Detect which cell encompasses the target text, then output its [x, y] center coordinate. 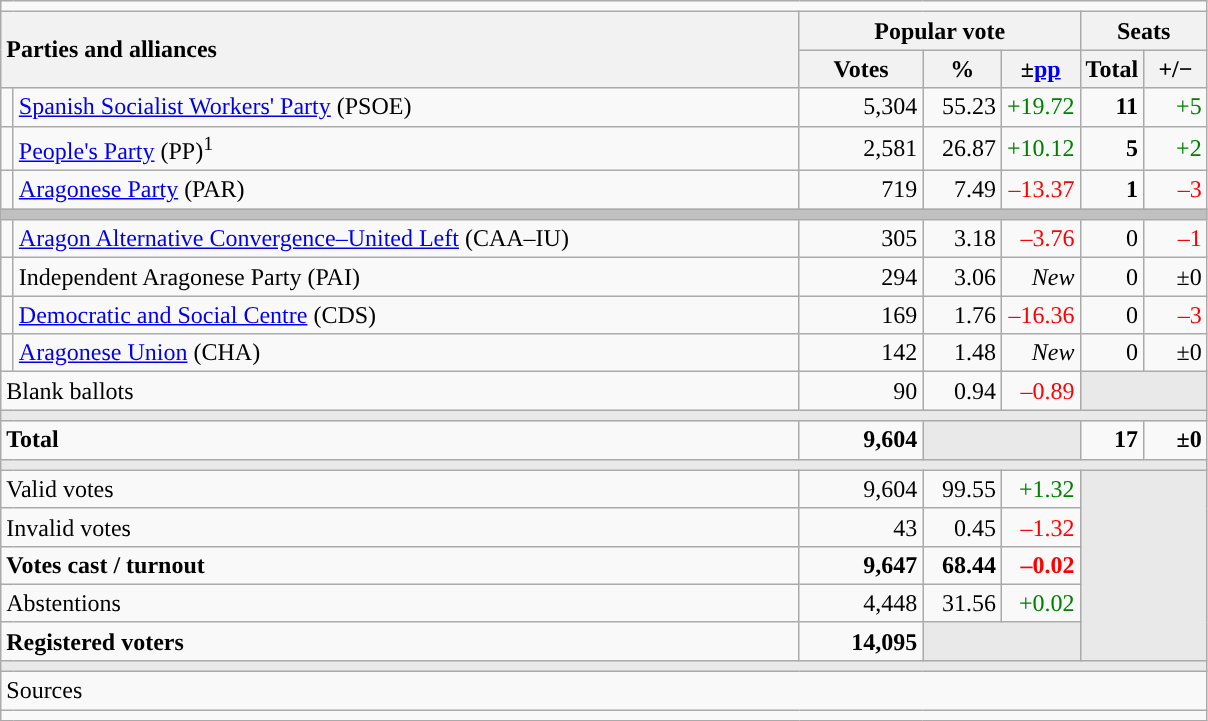
Blank ballots [400, 391]
3.18 [962, 239]
+/− [1176, 69]
Sources [604, 691]
Popular vote [940, 31]
+1.32 [1040, 489]
Votes cast / turnout [400, 565]
–16.36 [1040, 315]
14,095 [861, 641]
Democratic and Social Centre (CDS) [406, 315]
5 [1112, 148]
11 [1112, 107]
Abstentions [400, 603]
Aragon Alternative Convergence–United Left (CAA–IU) [406, 239]
1.48 [962, 353]
55.23 [962, 107]
26.87 [962, 148]
5,304 [861, 107]
719 [861, 190]
305 [861, 239]
7.49 [962, 190]
Seats [1144, 31]
169 [861, 315]
4,448 [861, 603]
31.56 [962, 603]
–3.76 [1040, 239]
–1.32 [1040, 527]
0.45 [962, 527]
People's Party (PP)1 [406, 148]
3.06 [962, 277]
+10.12 [1040, 148]
142 [861, 353]
+2 [1176, 148]
43 [861, 527]
–13.37 [1040, 190]
Aragonese Union (CHA) [406, 353]
–1 [1176, 239]
+19.72 [1040, 107]
1.76 [962, 315]
294 [861, 277]
99.55 [962, 489]
Invalid votes [400, 527]
Spanish Socialist Workers' Party (PSOE) [406, 107]
2,581 [861, 148]
Registered voters [400, 641]
1 [1112, 190]
9,647 [861, 565]
Independent Aragonese Party (PAI) [406, 277]
+0.02 [1040, 603]
–0.02 [1040, 565]
–0.89 [1040, 391]
Parties and alliances [400, 50]
% [962, 69]
Votes [861, 69]
90 [861, 391]
Valid votes [400, 489]
±pp [1040, 69]
68.44 [962, 565]
0.94 [962, 391]
Aragonese Party (PAR) [406, 190]
+5 [1176, 107]
17 [1112, 440]
